Return (x, y) of the center of cell containing provided text 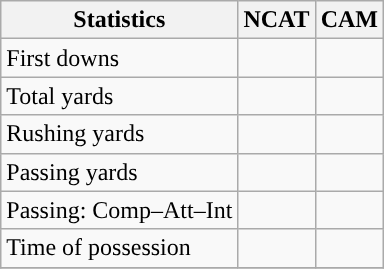
CAM (349, 20)
Statistics (120, 20)
Total yards (120, 96)
NCAT (276, 20)
Time of possession (120, 248)
Passing: Comp–Att–Int (120, 210)
Passing yards (120, 172)
First downs (120, 58)
Rushing yards (120, 134)
